From the cell containing the given text, extract its center point as [X, Y] coordinate. 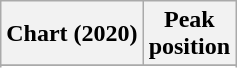
Chart (2020) [72, 34]
Peakposition [189, 34]
